Output the [x, y] coordinate of the center of the cell containing the given text.  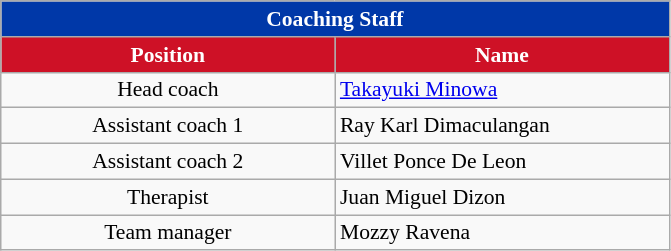
Team manager [168, 233]
Takayuki Minowa [502, 90]
Mozzy Ravena [502, 233]
Villet Ponce De Leon [502, 162]
Assistant coach 2 [168, 162]
Therapist [168, 197]
Position [168, 55]
Assistant coach 1 [168, 126]
Name [502, 55]
Head coach [168, 90]
Coaching Staff [335, 19]
Ray Karl Dimaculangan [502, 126]
Juan Miguel Dizon [502, 197]
